Return [x, y] of the center of cell containing provided text 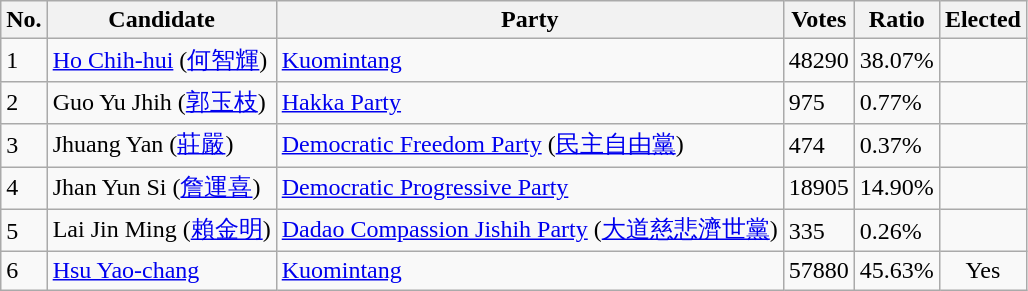
Lai Jin Ming (賴金明) [162, 230]
57880 [818, 271]
1 [24, 60]
6 [24, 271]
Candidate [162, 20]
Jhan Yun Si (詹運喜) [162, 188]
2 [24, 102]
Dadao Compassion Jishih Party (大道慈悲濟世黨) [530, 230]
48290 [818, 60]
0.77% [896, 102]
4 [24, 188]
14.90% [896, 188]
Ho Chih-hui (何智輝) [162, 60]
975 [818, 102]
0.37% [896, 146]
38.07% [896, 60]
Yes [982, 271]
Hsu Yao-chang [162, 271]
Democratic Freedom Party (民主自由黨) [530, 146]
Democratic Progressive Party [530, 188]
474 [818, 146]
Jhuang Yan (莊嚴) [162, 146]
Ratio [896, 20]
Hakka Party [530, 102]
45.63% [896, 271]
Guo Yu Jhih (郭玉枝) [162, 102]
3 [24, 146]
Party [530, 20]
Elected [982, 20]
335 [818, 230]
No. [24, 20]
5 [24, 230]
0.26% [896, 230]
Votes [818, 20]
18905 [818, 188]
